Search for the cell housing the specified text and yield its [X, Y] center coordinate. 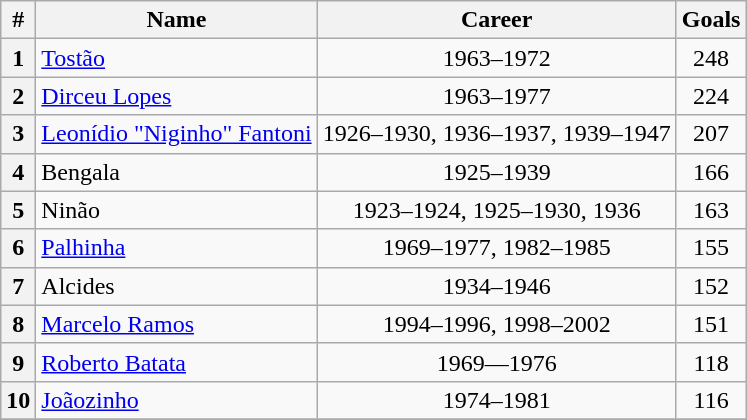
166 [711, 172]
1934–1946 [496, 286]
1 [18, 58]
1963–1972 [496, 58]
163 [711, 210]
1923–1924, 1925–1930, 1936 [496, 210]
152 [711, 286]
Joãozinho [176, 400]
155 [711, 248]
Goals [711, 20]
3 [18, 134]
151 [711, 324]
7 [18, 286]
1926–1930, 1936–1937, 1939–1947 [496, 134]
Career [496, 20]
Marcelo Ramos [176, 324]
9 [18, 362]
5 [18, 210]
6 [18, 248]
1969–1977, 1982–1985 [496, 248]
Palhinha [176, 248]
Leonídio "Niginho" Fantoni [176, 134]
224 [711, 96]
1994–1996, 1998–2002 [496, 324]
10 [18, 400]
116 [711, 400]
Tostão [176, 58]
Dirceu Lopes [176, 96]
Bengala [176, 172]
1974–1981 [496, 400]
8 [18, 324]
4 [18, 172]
1925–1939 [496, 172]
207 [711, 134]
1963–1977 [496, 96]
Ninão [176, 210]
2 [18, 96]
Name [176, 20]
Roberto Batata [176, 362]
# [18, 20]
248 [711, 58]
1969—1976 [496, 362]
118 [711, 362]
Alcides [176, 286]
